Find where the given text appears and provide that cell's center as (X, Y) coordinate. 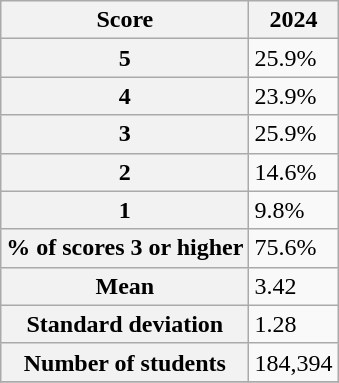
1 (125, 210)
4 (125, 96)
14.6% (294, 172)
Mean (125, 286)
3.42 (294, 286)
2 (125, 172)
1.28 (294, 324)
23.9% (294, 96)
% of scores 3 or higher (125, 248)
Standard deviation (125, 324)
2024 (294, 20)
5 (125, 58)
75.6% (294, 248)
3 (125, 134)
9.8% (294, 210)
Score (125, 20)
Number of students (125, 362)
184,394 (294, 362)
